Output the (x, y) coordinate of the center of the cell containing the given text.  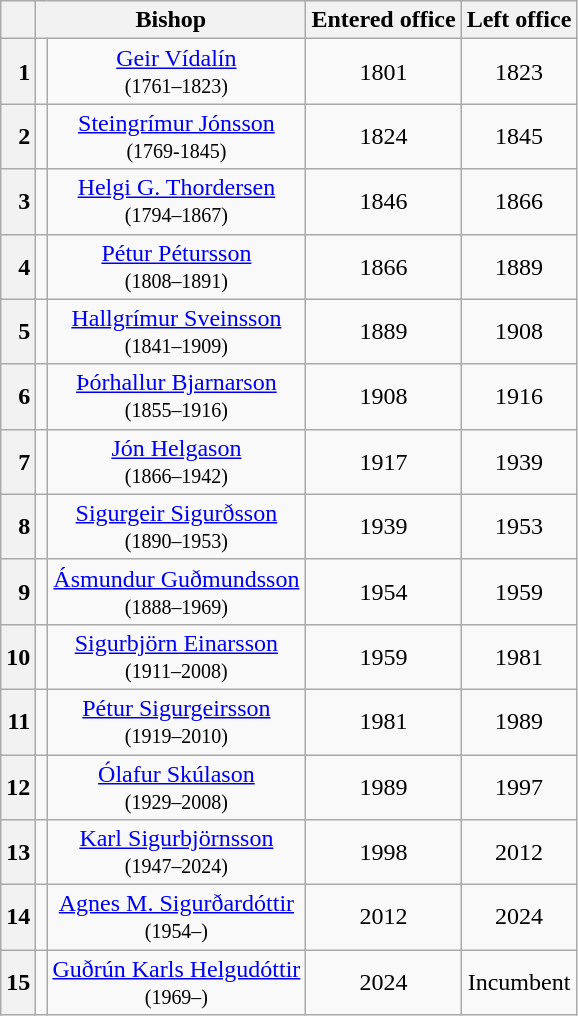
Incumbent (519, 982)
15 (18, 982)
1845 (519, 136)
4 (18, 266)
1801 (384, 72)
2 (18, 136)
9 (18, 592)
12 (18, 786)
Ólafur Skúlason(1929–2008) (176, 786)
1824 (384, 136)
Sigurbjörn Einarsson(1911–2008) (176, 656)
10 (18, 656)
Pétur Pétursson(1808–1891) (176, 266)
11 (18, 722)
1997 (519, 786)
Bishop (171, 20)
6 (18, 396)
Helgi G. Thordersen(1794–1867) (176, 202)
3 (18, 202)
1954 (384, 592)
Hallgrímur Sveinsson(1841–1909) (176, 332)
Jón Helgason(1866–1942) (176, 462)
13 (18, 852)
8 (18, 526)
Pétur Sigurgeirsson(1919–2010) (176, 722)
7 (18, 462)
Left office (519, 20)
Sigurgeir Sigurðsson(1890–1953) (176, 526)
Þórhallur Bjarnarson(1855–1916) (176, 396)
1846 (384, 202)
1916 (519, 396)
5 (18, 332)
Ásmundur Guðmundsson(1888–1969) (176, 592)
14 (18, 918)
1917 (384, 462)
Guðrún Karls Helgudóttir(1969–) (176, 982)
1953 (519, 526)
Entered office (384, 20)
Geir Vídalín(1761–1823) (176, 72)
Agnes M. Sigurðardóttir(1954–) (176, 918)
1998 (384, 852)
1 (18, 72)
Steingrímur Jónsson(1769-1845) (176, 136)
1823 (519, 72)
Karl Sigurbjörnsson(1947–2024) (176, 852)
